Search for the cell housing the specified text and yield its [X, Y] center coordinate. 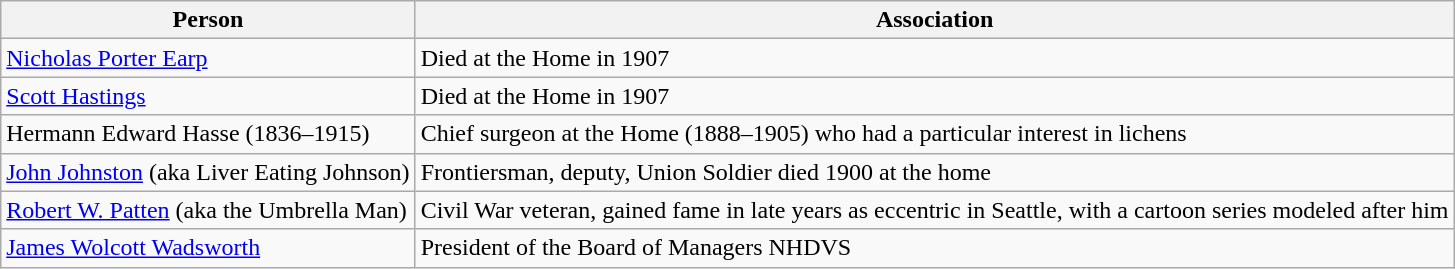
Person [208, 20]
Nicholas Porter Earp [208, 58]
Scott Hastings [208, 96]
Robert W. Patten (aka the Umbrella Man) [208, 210]
John Johnston (aka Liver Eating Johnson) [208, 172]
President of the Board of Managers NHDVS [934, 248]
Association [934, 20]
Frontiersman, deputy, Union Soldier died 1900 at the home [934, 172]
Civil War veteran, gained fame in late years as eccentric in Seattle, with a cartoon series modeled after him [934, 210]
Chief surgeon at the Home (1888–1905) who had a particular interest in lichens [934, 134]
James Wolcott Wadsworth [208, 248]
Hermann Edward Hasse (1836–1915) [208, 134]
